Provide the (x, y) coordinate of the cell's center where the given text is located.  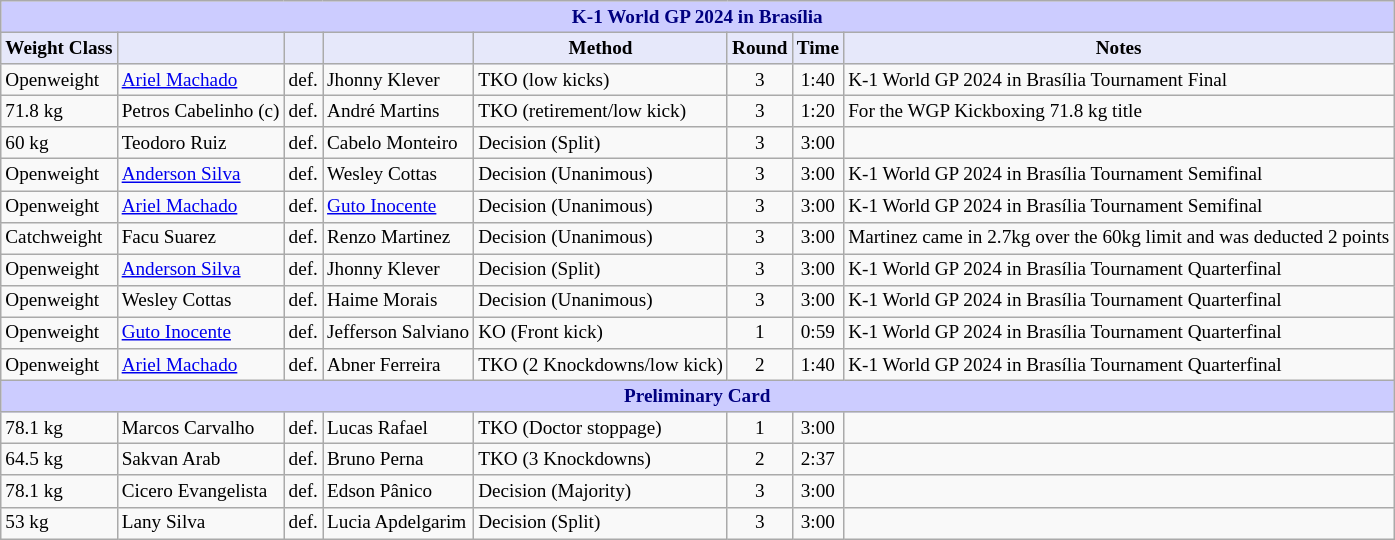
Weight Class (59, 48)
60 kg (59, 143)
0:59 (818, 333)
TKO (retirement/low kick) (601, 111)
Sakvan Arab (200, 460)
Haime Morais (398, 301)
Preliminary Card (698, 396)
Jefferson Salviano (398, 333)
TKO (low kicks) (601, 80)
Abner Ferreira (398, 365)
Cabelo Monteiro (398, 143)
KO (Front kick) (601, 333)
2:37 (818, 460)
Notes (1119, 48)
64.5 kg (59, 460)
53 kg (59, 523)
K-1 World GP 2024 in Brasília (698, 17)
Edson Pânico (398, 491)
Petros Cabelinho (c) (200, 111)
Cicero Evangelista (200, 491)
For the WGP Kickboxing 71.8 kg title (1119, 111)
Marcos Carvalho (200, 428)
TKO (3 Knockdowns) (601, 460)
André Martins (398, 111)
K-1 World GP 2024 in Brasília Tournament Final (1119, 80)
71.8 kg (59, 111)
Facu Suarez (200, 238)
Round (760, 48)
Method (601, 48)
Lucia Apdelgarim (398, 523)
Catchweight (59, 238)
Lany Silva (200, 523)
Renzo Martinez (398, 238)
1:20 (818, 111)
Martinez came in 2.7kg over the 60kg limit and was deducted 2 points (1119, 238)
Bruno Perna (398, 460)
Teodoro Ruiz (200, 143)
TKO (Doctor stoppage) (601, 428)
Lucas Rafael (398, 428)
TKO (2 Knockdowns/low kick) (601, 365)
Time (818, 48)
Decision (Majority) (601, 491)
